From the cell containing the given text, extract its center point as [X, Y] coordinate. 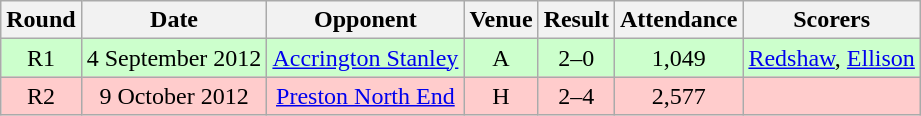
Scorers [832, 20]
Opponent [366, 20]
H [501, 96]
A [501, 58]
Preston North End [366, 96]
R1 [41, 58]
Date [174, 20]
Venue [501, 20]
Result [576, 20]
4 September 2012 [174, 58]
R2 [41, 96]
2–4 [576, 96]
Accrington Stanley [366, 58]
1,049 [679, 58]
9 October 2012 [174, 96]
Round [41, 20]
2,577 [679, 96]
Attendance [679, 20]
Redshaw, Ellison [832, 58]
2–0 [576, 58]
